Pinpoint the cell where the given text exists, returning its [x, y] midpoint coordinate. 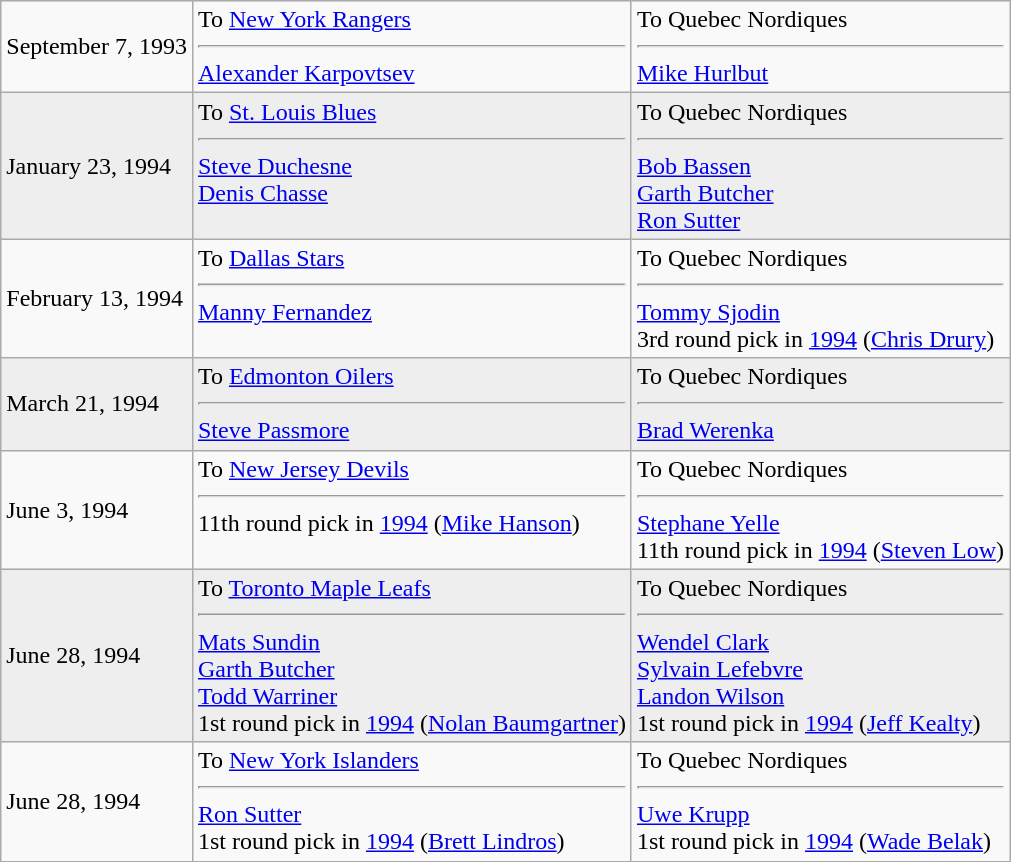
To St. Louis BluesSteve Duchesne Denis Chasse [412, 166]
To Edmonton OilersSteve Passmore [412, 404]
To Quebec NordiquesUwe Krupp 1st round pick in 1994 (Wade Belak) [820, 802]
To Quebec NordiquesBrad Werenka [820, 404]
To Quebec NordiquesBob Bassen Garth Butcher Ron Sutter [820, 166]
To New York IslandersRon Sutter 1st round pick in 1994 (Brett Lindros) [412, 802]
To New York RangersAlexander Karpovtsev [412, 47]
June 3, 1994 [97, 510]
To Quebec NordiquesTommy Sjodin 3rd round pick in 1994 (Chris Drury) [820, 298]
September 7, 1993 [97, 47]
To Quebec NordiquesStephane Yelle 11th round pick in 1994 (Steven Low) [820, 510]
To Quebec NordiquesMike Hurlbut [820, 47]
March 21, 1994 [97, 404]
To Toronto Maple LeafsMats Sundin Garth Butcher Todd Warriner 1st round pick in 1994 (Nolan Baumgartner) [412, 656]
To Dallas StarsManny Fernandez [412, 298]
January 23, 1994 [97, 166]
February 13, 1994 [97, 298]
To Quebec NordiquesWendel Clark Sylvain Lefebvre Landon Wilson 1st round pick in 1994 (Jeff Kealty) [820, 656]
To New Jersey Devils11th round pick in 1994 (Mike Hanson) [412, 510]
